Return (x, y) of the center of cell containing provided text 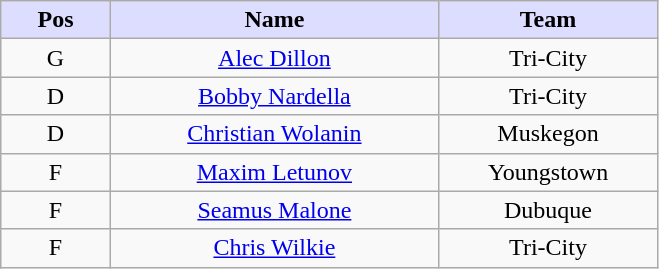
Seamus Malone (274, 210)
Dubuque (548, 210)
Bobby Nardella (274, 96)
Team (548, 20)
G (56, 58)
Christian Wolanin (274, 134)
Maxim Letunov (274, 172)
Name (274, 20)
Muskegon (548, 134)
Pos (56, 20)
Alec Dillon (274, 58)
Youngstown (548, 172)
Chris Wilkie (274, 248)
